Identify which cell holds the provided text, then report its [x, y] central coordinate. 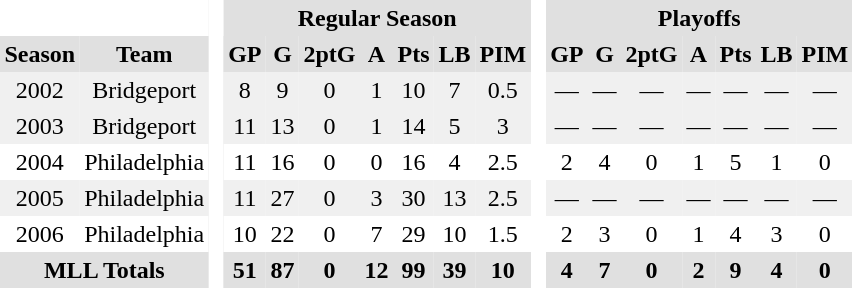
39 [454, 270]
22 [282, 234]
2002 [40, 90]
Team [144, 54]
8 [245, 90]
2003 [40, 126]
Regular Season [378, 18]
27 [282, 198]
30 [414, 198]
87 [282, 270]
12 [376, 270]
PIM [503, 54]
29 [414, 234]
2006 [40, 234]
2004 [40, 162]
Season [40, 54]
99 [414, 270]
51 [245, 270]
1.5 [503, 234]
0.5 [503, 90]
2005 [40, 198]
MLL Totals [104, 270]
14 [414, 126]
